Provide the (x, y) coordinate of the cell's center where the given text is located.  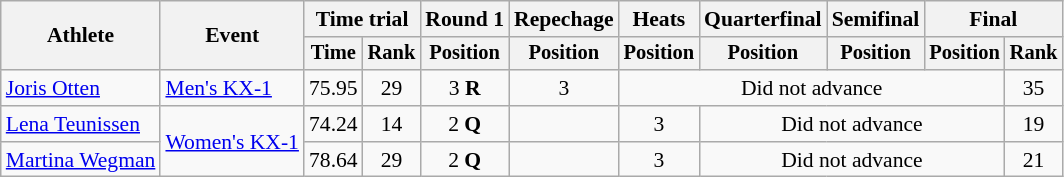
Repechage (564, 19)
19 (1034, 124)
Time trial (362, 19)
Quarterfinal (763, 19)
3 R (464, 88)
Lena Teunissen (81, 124)
74.24 (334, 124)
Semifinal (876, 19)
75.95 (334, 88)
35 (1034, 88)
Event (232, 36)
Heats (659, 19)
Joris Otten (81, 88)
2 Q (464, 124)
Final (993, 19)
29 (392, 88)
Athlete (81, 36)
14 (392, 124)
Round 1 (464, 19)
Men's KX-1 (232, 88)
Time (334, 54)
Women's KX-1 (232, 142)
